Find where the given text appears and provide that cell's center as [X, Y] coordinate. 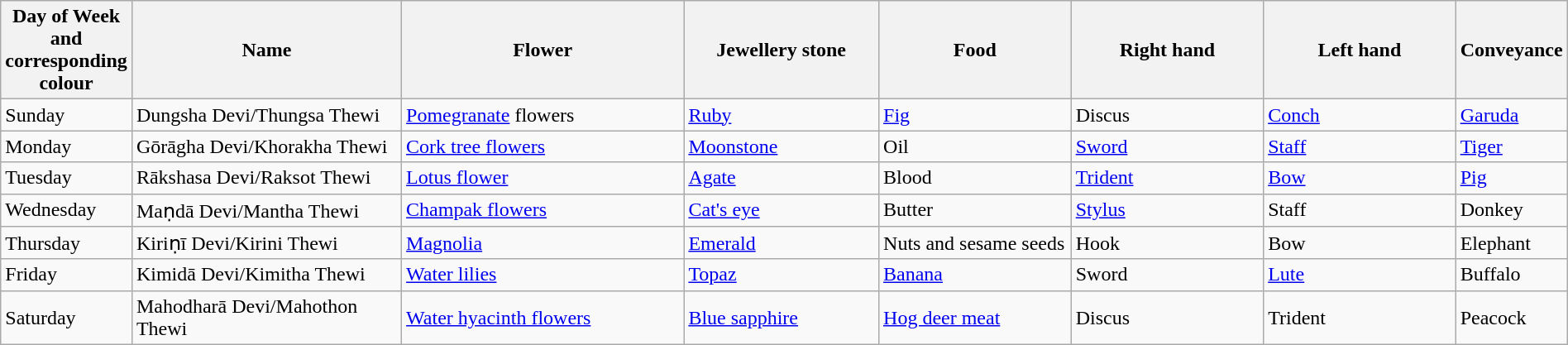
Name [266, 50]
Magnolia [543, 243]
Kimidā Devi/Kimitha Thewi [266, 275]
Hog deer meat [976, 318]
Peacock [1512, 318]
Tuesday [66, 178]
Pomegranate flowers [543, 115]
Mahodharā Devi/Mahothon Thewi [266, 318]
Left hand [1360, 50]
Fig [976, 115]
Buffalo [1512, 275]
Garuda [1512, 115]
Moonstone [782, 146]
Rākshasa Devi/Raksot Thewi [266, 178]
Topaz [782, 275]
Elephant [1512, 243]
Blood [976, 178]
Kiriṇī Devi/Kirini Thewi [266, 243]
Emerald [782, 243]
Agate [782, 178]
Gōrāgha Devi/Khorakha Thewi [266, 146]
Food [976, 50]
Conch [1360, 115]
Wednesday [66, 210]
Dungsha Devi/Thungsa Thewi [266, 115]
Champak flowers [543, 210]
Cork tree flowers [543, 146]
Water hyacinth flowers [543, 318]
Monday [66, 146]
Water lilies [543, 275]
Stylus [1167, 210]
Conveyance [1512, 50]
Right hand [1167, 50]
Jewellery stone [782, 50]
Pig [1512, 178]
Nuts and sesame seeds [976, 243]
Blue sapphire [782, 318]
Donkey [1512, 210]
Oil [976, 146]
Lute [1360, 275]
Tiger [1512, 146]
Thursday [66, 243]
Hook [1167, 243]
Flower [543, 50]
Sunday [66, 115]
Cat's eye [782, 210]
Friday [66, 275]
Butter [976, 210]
Ruby [782, 115]
Saturday [66, 318]
Lotus flower [543, 178]
Banana [976, 275]
Maṇdā Devi/Mantha Thewi [266, 210]
Day of Week and corresponding colour [66, 50]
